Find where the given text appears and provide that cell's center as [x, y] coordinate. 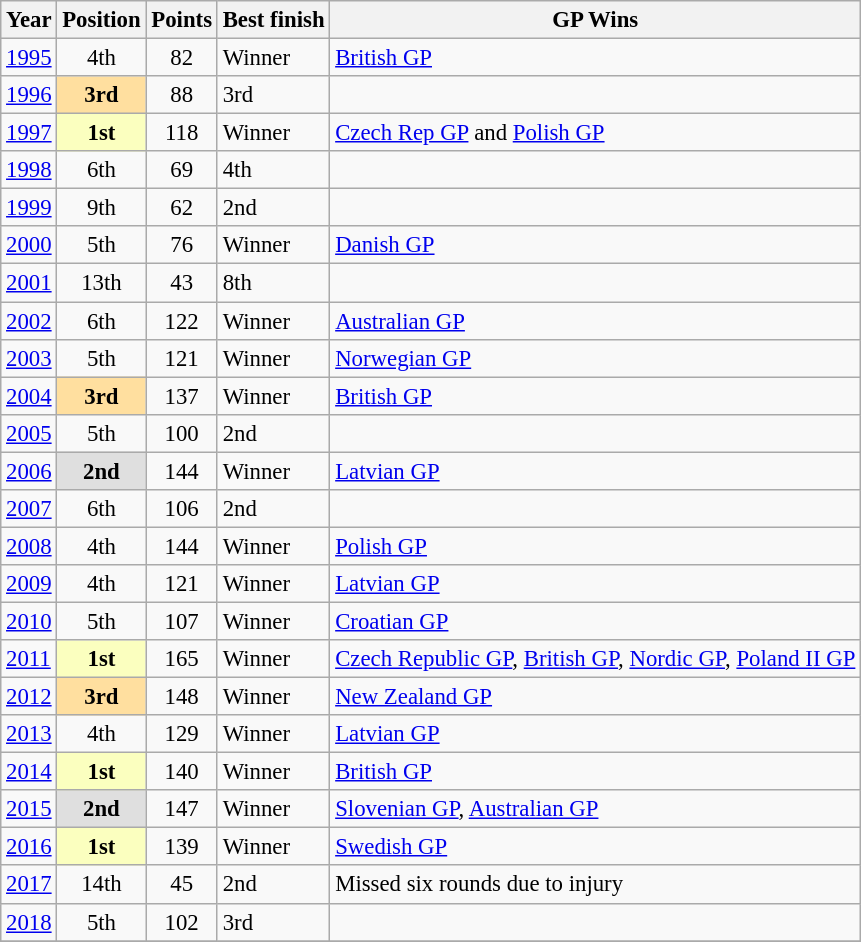
118 [182, 133]
76 [182, 245]
2000 [29, 245]
Czech Republic GP, British GP, Nordic GP, Poland II GP [596, 659]
Missed six rounds due to injury [596, 885]
Australian GP [596, 321]
122 [182, 321]
107 [182, 621]
165 [182, 659]
82 [182, 58]
137 [182, 396]
2014 [29, 772]
Points [182, 20]
148 [182, 697]
Swedish GP [596, 847]
2007 [29, 509]
Danish GP [596, 245]
1997 [29, 133]
1998 [29, 170]
2016 [29, 847]
2002 [29, 321]
Year [29, 20]
14th [102, 885]
2012 [29, 697]
106 [182, 509]
100 [182, 433]
2004 [29, 396]
2015 [29, 809]
88 [182, 95]
139 [182, 847]
2013 [29, 734]
Position [102, 20]
Polish GP [596, 546]
2017 [29, 885]
62 [182, 208]
GP Wins [596, 20]
1999 [29, 208]
Norwegian GP [596, 358]
45 [182, 885]
43 [182, 283]
13th [102, 283]
2003 [29, 358]
Czech Rep GP and Polish GP [596, 133]
1996 [29, 95]
2009 [29, 584]
2010 [29, 621]
2005 [29, 433]
147 [182, 809]
102 [182, 922]
2001 [29, 283]
9th [102, 208]
2011 [29, 659]
New Zealand GP [596, 697]
Slovenian GP, Australian GP [596, 809]
Best finish [273, 20]
2006 [29, 471]
1995 [29, 58]
2008 [29, 546]
69 [182, 170]
140 [182, 772]
129 [182, 734]
8th [273, 283]
2018 [29, 922]
Croatian GP [596, 621]
